For the text-containing cell, return its midpoint in [X, Y] coordinate format. 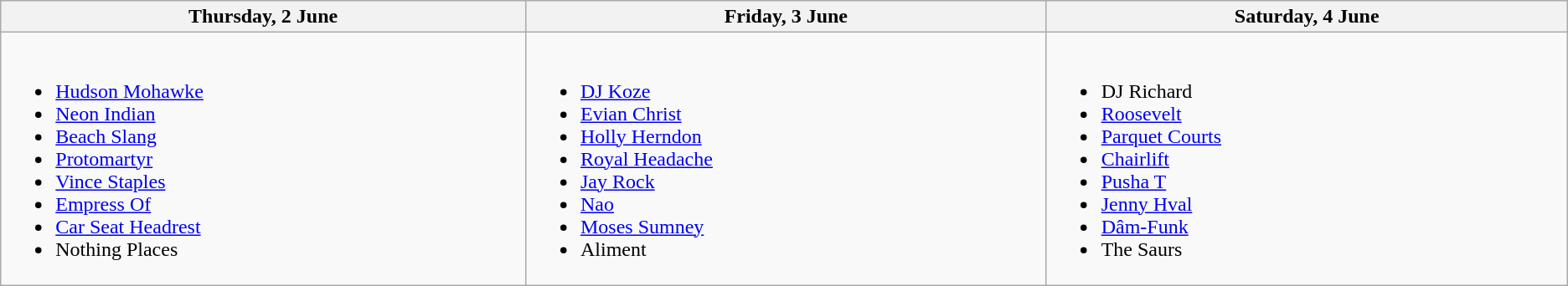
Saturday, 4 June [1307, 17]
Friday, 3 June [786, 17]
Hudson MohawkeNeon IndianBeach SlangProtomartyrVince StaplesEmpress OfCar Seat HeadrestNothing Places [263, 159]
DJ RichardRooseveltParquet CourtsChairliftPusha TJenny HvalDâm-FunkThe Saurs [1307, 159]
Thursday, 2 June [263, 17]
DJ KozeEvian ChristHolly HerndonRoyal HeadacheJay RockNaoMoses SumneyAliment [786, 159]
